For the text-containing cell, return its midpoint in (x, y) coordinate format. 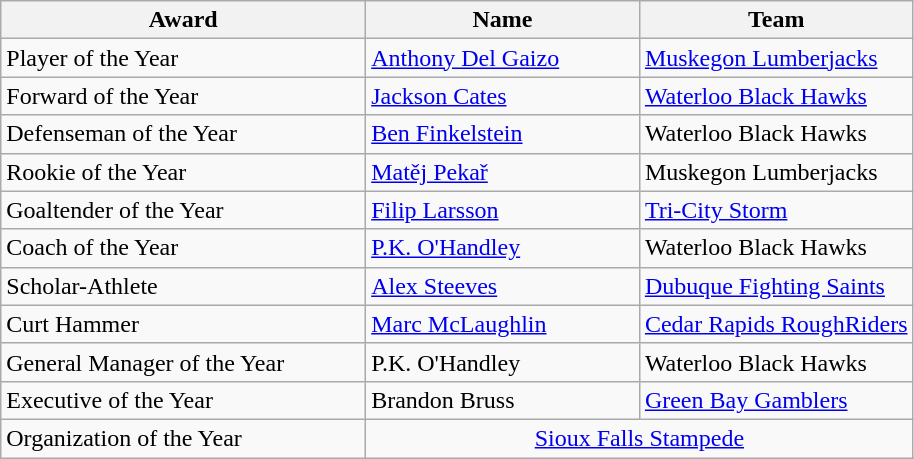
Filip Larsson (503, 210)
Brandon Bruss (503, 400)
General Manager of the Year (184, 362)
Goaltender of the Year (184, 210)
Coach of the Year (184, 248)
Rookie of the Year (184, 172)
Matěj Pekař (503, 172)
Defenseman of the Year (184, 134)
Scholar-Athlete (184, 286)
Executive of the Year (184, 400)
Forward of the Year (184, 96)
Award (184, 20)
Curt Hammer (184, 324)
Player of the Year (184, 58)
Green Bay Gamblers (776, 400)
Team (776, 20)
Sioux Falls Stampede (640, 438)
Name (503, 20)
Dubuque Fighting Saints (776, 286)
Organization of the Year (184, 438)
Anthony Del Gaizo (503, 58)
Ben Finkelstein (503, 134)
Cedar Rapids RoughRiders (776, 324)
Tri-City Storm (776, 210)
Alex Steeves (503, 286)
Jackson Cates (503, 96)
Marc McLaughlin (503, 324)
